Find where the given text appears and provide that cell's center as (x, y) coordinate. 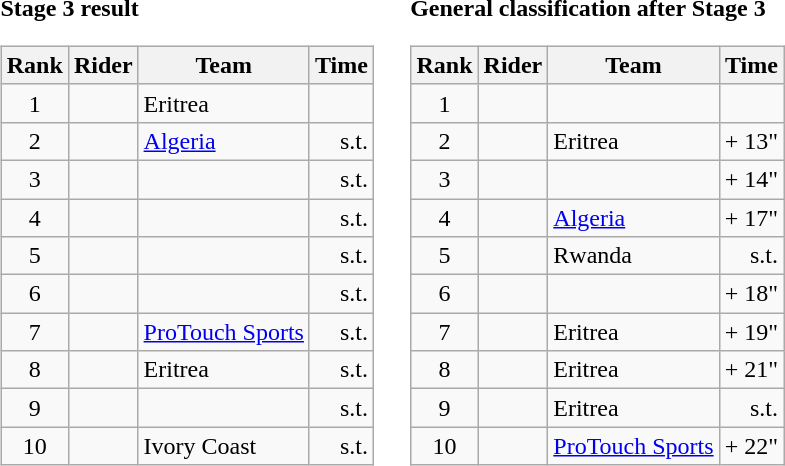
+ 22" (751, 446)
+ 19" (751, 332)
Rwanda (634, 256)
+ 14" (751, 179)
+ 13" (751, 141)
Ivory Coast (224, 446)
+ 18" (751, 294)
+ 21" (751, 370)
+ 17" (751, 217)
